Extract the (x, y) coordinate from the center of the cell holding the provided text.  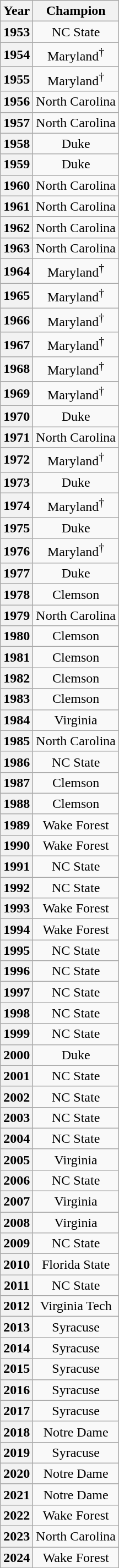
1981 (17, 657)
1986 (17, 762)
1999 (17, 1034)
Champion (76, 11)
1984 (17, 720)
1968 (17, 370)
1966 (17, 320)
2010 (17, 1264)
1991 (17, 867)
Year (17, 11)
Virginia Tech (76, 1306)
2013 (17, 1327)
2018 (17, 1432)
1990 (17, 846)
1969 (17, 394)
1957 (17, 123)
2007 (17, 1202)
2014 (17, 1348)
1994 (17, 929)
1958 (17, 144)
1980 (17, 636)
1987 (17, 783)
1996 (17, 971)
2016 (17, 1390)
2000 (17, 1055)
2017 (17, 1411)
1964 (17, 271)
1983 (17, 699)
1955 (17, 79)
1974 (17, 506)
1963 (17, 248)
1954 (17, 55)
2022 (17, 1516)
2019 (17, 1453)
1989 (17, 824)
1978 (17, 595)
2021 (17, 1494)
2009 (17, 1244)
1982 (17, 678)
1965 (17, 296)
2002 (17, 1097)
1972 (17, 460)
1997 (17, 992)
2024 (17, 1558)
1971 (17, 437)
1961 (17, 206)
1959 (17, 164)
Florida State (76, 1264)
2020 (17, 1473)
2003 (17, 1118)
2005 (17, 1159)
1998 (17, 1013)
1993 (17, 909)
1995 (17, 950)
2004 (17, 1138)
2001 (17, 1076)
1967 (17, 344)
1975 (17, 528)
1953 (17, 32)
1985 (17, 741)
2008 (17, 1223)
1988 (17, 804)
2006 (17, 1181)
1979 (17, 615)
2012 (17, 1306)
2023 (17, 1537)
1992 (17, 888)
1960 (17, 185)
1962 (17, 227)
1976 (17, 551)
1973 (17, 482)
1956 (17, 102)
1977 (17, 574)
1970 (17, 416)
2011 (17, 1285)
2015 (17, 1369)
